Return the (x, y) coordinate for the center point of the cell that contains the specified text.  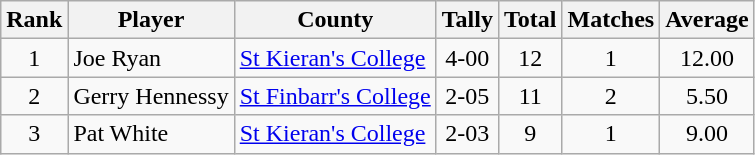
County (335, 20)
3 (34, 134)
Tally (467, 20)
Gerry Hennessy (151, 96)
Pat White (151, 134)
Rank (34, 20)
12 (530, 58)
5.50 (708, 96)
2-05 (467, 96)
Total (530, 20)
9.00 (708, 134)
11 (530, 96)
Player (151, 20)
2-03 (467, 134)
4-00 (467, 58)
Average (708, 20)
12.00 (708, 58)
Matches (611, 20)
Joe Ryan (151, 58)
9 (530, 134)
St Finbarr's College (335, 96)
